Search for the cell housing the specified text and yield its [X, Y] center coordinate. 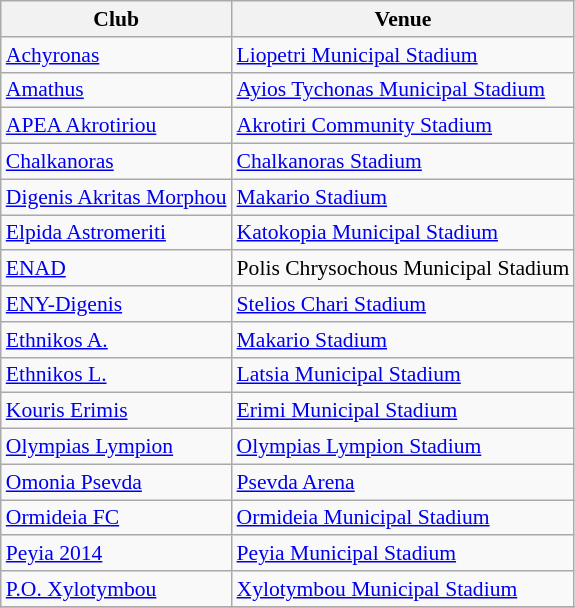
Achyronas [116, 55]
Venue [404, 19]
Ayios Tychonas Municipal Stadium [404, 90]
P.O. Xylotymbou [116, 589]
Olympias Lympion Stadium [404, 447]
Peyia 2014 [116, 554]
Peyia Municipal Stadium [404, 554]
Omonia Psevda [116, 482]
Kouris Erimis [116, 411]
Latsia Municipal Stadium [404, 375]
Club [116, 19]
Psevda Arena [404, 482]
Polis Chrysochous Municipal Stadium [404, 269]
Ethnikos A. [116, 340]
Ormideia FC [116, 518]
Erimi Municipal Stadium [404, 411]
Olympias Lympion [116, 447]
Amathus [116, 90]
APEA Akrotiriou [116, 126]
Xylotymbou Municipal Stadium [404, 589]
Stelios Chari Stadium [404, 304]
Akrotiri Community Stadium [404, 126]
Chalkanoras [116, 162]
ENAD [116, 269]
Katokopia Municipal Stadium [404, 233]
Elpida Astromeriti [116, 233]
Ethnikos L. [116, 375]
Digenis Akritas Morphou [116, 197]
Chalkanoras Stadium [404, 162]
Ormideia Municipal Stadium [404, 518]
ENY-Digenis [116, 304]
Liopetri Municipal Stadium [404, 55]
